Return the (X, Y) coordinate for the center point of the cell that contains the specified text.  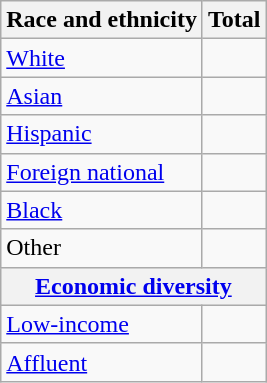
Asian (102, 96)
Economic diversity (134, 286)
Race and ethnicity (102, 20)
Foreign national (102, 172)
Other (102, 248)
Total (234, 20)
Hispanic (102, 134)
Low-income (102, 324)
Black (102, 210)
Affluent (102, 362)
White (102, 58)
